Identify which cell holds the provided text, then report its [x, y] central coordinate. 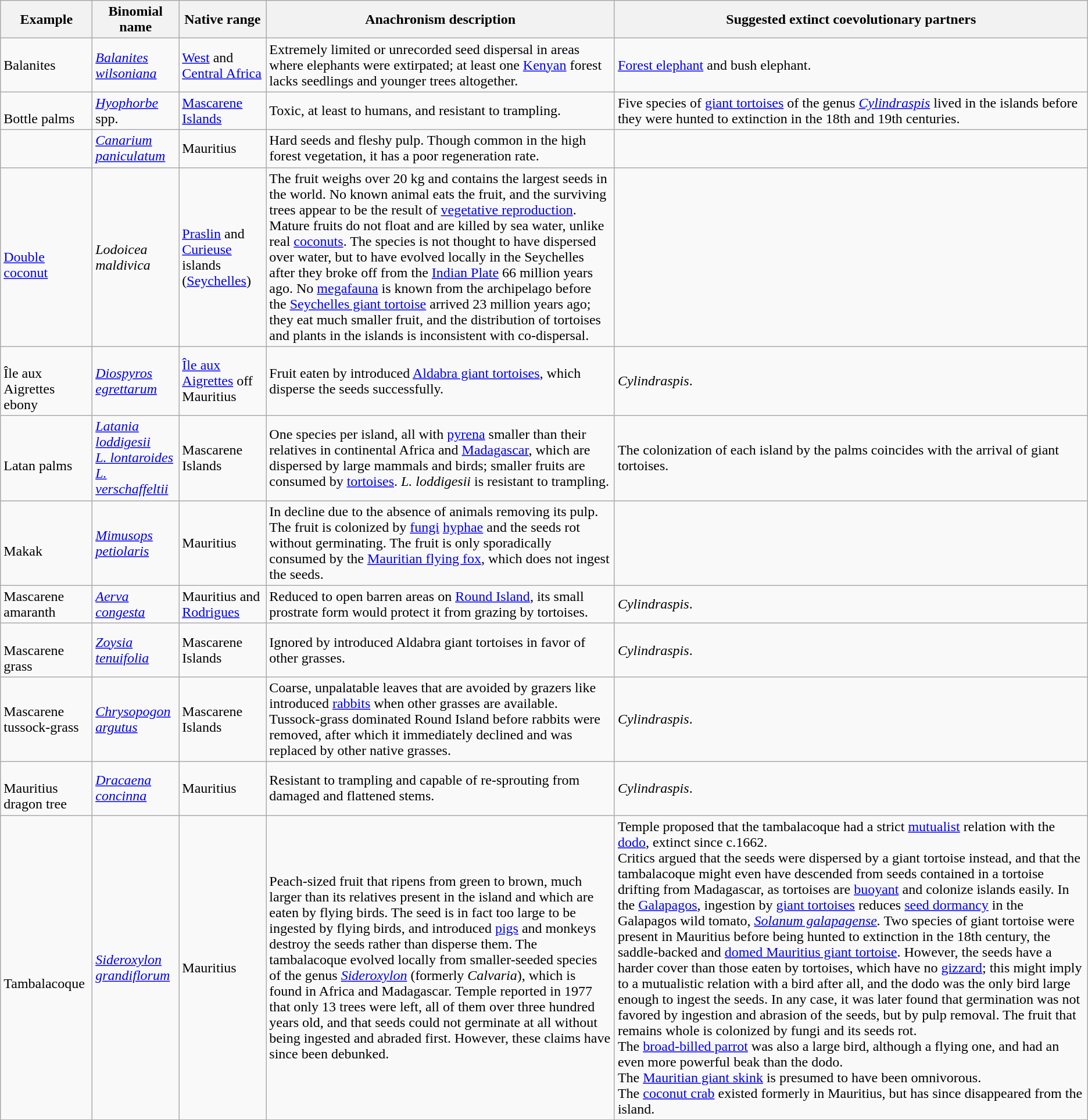
Mascarene amaranth [46, 604]
Aerva congesta [136, 604]
Fruit eaten by introduced Aldabra giant tortoises, which disperse the seeds successfully. [441, 381]
Sideroxylon grandiflorum [136, 967]
Balanites wilsoniana [136, 65]
Latan palms [46, 458]
Île aux Aigrettes off Mauritius [223, 381]
Toxic, at least to humans, and resistant to trampling. [441, 110]
Native range [223, 20]
Mauritius dragon tree [46, 788]
Mimusops petiolaris [136, 543]
Anachronism description [441, 20]
Balanites [46, 65]
Hard seeds and fleshy pulp. Though common in the high forest vegetation, it has a poor regeneration rate. [441, 149]
Mascarene tussock-grass [46, 719]
Zoysia tenuifolia [136, 650]
The colonization of each island by the palms coincides with the arrival of giant tortoises. [851, 458]
Île aux Aigrettes ebony [46, 381]
Double coconut [46, 257]
Hyophorbe spp. [136, 110]
Resistant to trampling and capable of re-sprouting from damaged and flattened stems. [441, 788]
West and Central Africa [223, 65]
Suggested extinct coevolutionary partners [851, 20]
Bottle palms [46, 110]
Latania loddigesiiL. lontaroidesL. verschaffeltii [136, 458]
Diospyros egrettarum [136, 381]
Five species of giant tortoises of the genus Cylindraspis lived in the islands before they were hunted to extinction in the 18th and 19th centuries. [851, 110]
Canarium paniculatum [136, 149]
Forest elephant and bush elephant. [851, 65]
Reduced to open barren areas on Round Island, its small prostrate form would protect it from grazing by tortoises. [441, 604]
Mascarene grass [46, 650]
Ignored by introduced Aldabra giant tortoises in favor of other grasses. [441, 650]
Binomial name [136, 20]
Dracaena concinna [136, 788]
Chrysopogon argutus [136, 719]
Lodoicea maldivica [136, 257]
Praslin and Curieuse islands (Seychelles) [223, 257]
Makak [46, 543]
Example [46, 20]
Mauritius and Rodrigues [223, 604]
Tambalacoque [46, 967]
